Output the (X, Y) coordinate of the center of the cell containing the given text.  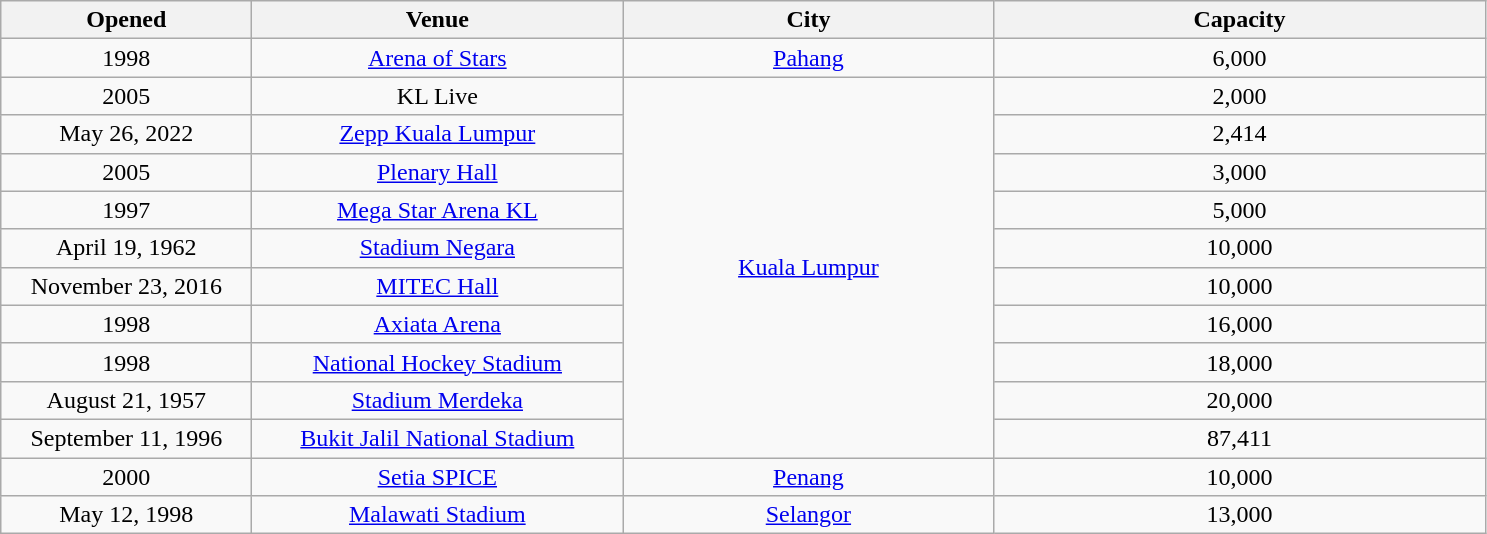
3,000 (1240, 172)
16,000 (1240, 324)
Selangor (808, 515)
KL Live (438, 96)
May 26, 2022 (126, 134)
87,411 (1240, 438)
13,000 (1240, 515)
1997 (126, 210)
6,000 (1240, 58)
20,000 (1240, 400)
Opened (126, 20)
Plenary Hall (438, 172)
Pahang (808, 58)
Venue (438, 20)
May 12, 1998 (126, 515)
2,414 (1240, 134)
Kuala Lumpur (808, 268)
April 19, 1962 (126, 248)
National Hockey Stadium (438, 362)
5,000 (1240, 210)
Setia SPICE (438, 477)
MITEC Hall (438, 286)
Stadium Merdeka (438, 400)
Capacity (1240, 20)
Arena of Stars (438, 58)
Bukit Jalil National Stadium (438, 438)
Axiata Arena (438, 324)
18,000 (1240, 362)
2000 (126, 477)
Zepp Kuala Lumpur (438, 134)
November 23, 2016 (126, 286)
Penang (808, 477)
Malawati Stadium (438, 515)
City (808, 20)
Stadium Negara (438, 248)
August 21, 1957 (126, 400)
2,000 (1240, 96)
September 11, 1996 (126, 438)
Mega Star Arena KL (438, 210)
